Scan for the cell matching the given text and deliver its [X, Y] coordinate at center. 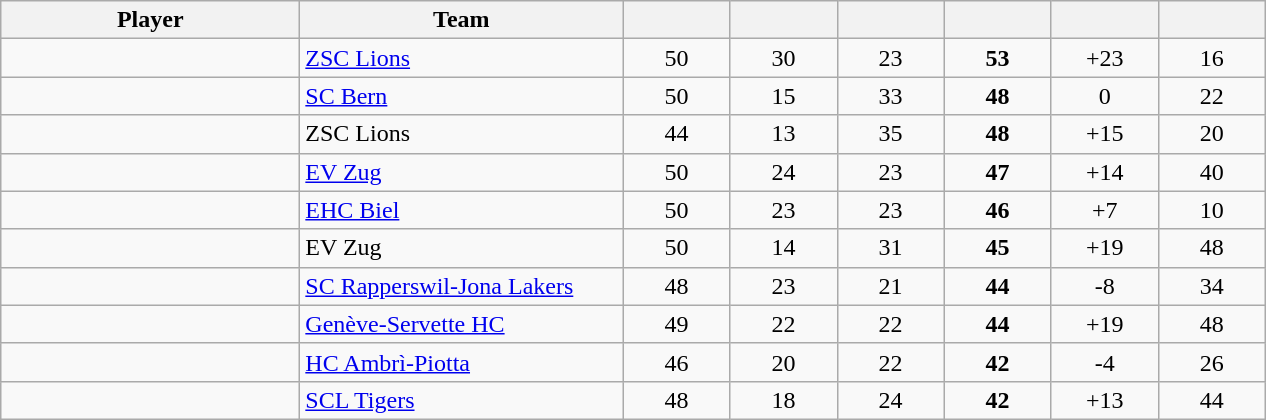
34 [1212, 286]
+15 [1104, 134]
EHC Biel [462, 210]
SC Bern [462, 96]
45 [998, 248]
33 [890, 96]
0 [1104, 96]
HC Ambrì-Piotta [462, 362]
53 [998, 58]
14 [784, 248]
Player [150, 20]
Team [462, 20]
35 [890, 134]
13 [784, 134]
10 [1212, 210]
16 [1212, 58]
40 [1212, 172]
+23 [1104, 58]
SCL Tigers [462, 400]
18 [784, 400]
Genève-Servette HC [462, 324]
31 [890, 248]
SC Rapperswil-Jona Lakers [462, 286]
49 [676, 324]
+14 [1104, 172]
+13 [1104, 400]
-8 [1104, 286]
+7 [1104, 210]
26 [1212, 362]
21 [890, 286]
30 [784, 58]
47 [998, 172]
15 [784, 96]
-4 [1104, 362]
